Locate the cell with the specified text and output its [X, Y] center coordinate. 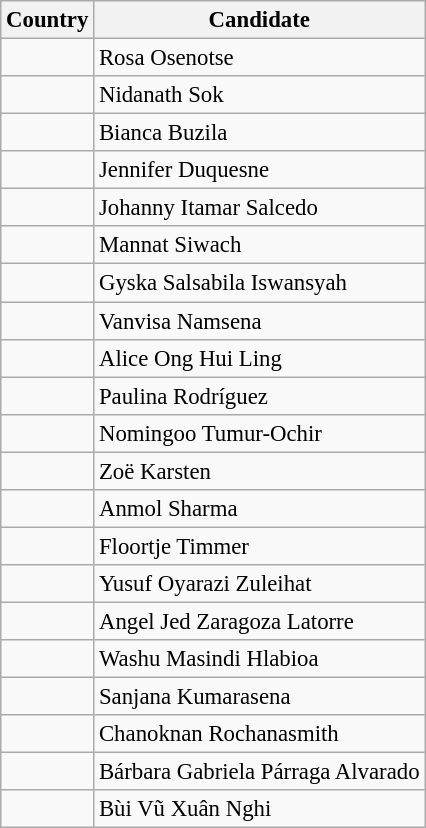
Candidate [260, 20]
Washu Masindi Hlabioa [260, 659]
Bianca Buzila [260, 133]
Yusuf Oyarazi Zuleihat [260, 584]
Bùi Vũ Xuân Nghi [260, 809]
Nomingoo Tumur-Ochir [260, 433]
Paulina Rodríguez [260, 396]
Sanjana Kumarasena [260, 697]
Country [48, 20]
Chanoknan Rochanasmith [260, 734]
Jennifer Duquesne [260, 170]
Gyska Salsabila Iswansyah [260, 283]
Alice Ong Hui Ling [260, 358]
Rosa Osenotse [260, 58]
Zoë Karsten [260, 471]
Vanvisa Namsena [260, 321]
Mannat Siwach [260, 245]
Anmol Sharma [260, 509]
Nidanath Sok [260, 95]
Johanny Itamar Salcedo [260, 208]
Angel Jed Zaragoza Latorre [260, 621]
Bárbara Gabriela Párraga Alvarado [260, 772]
Floortje Timmer [260, 546]
